Determine the [X, Y] coordinate at the center of the cell enclosing the given text.  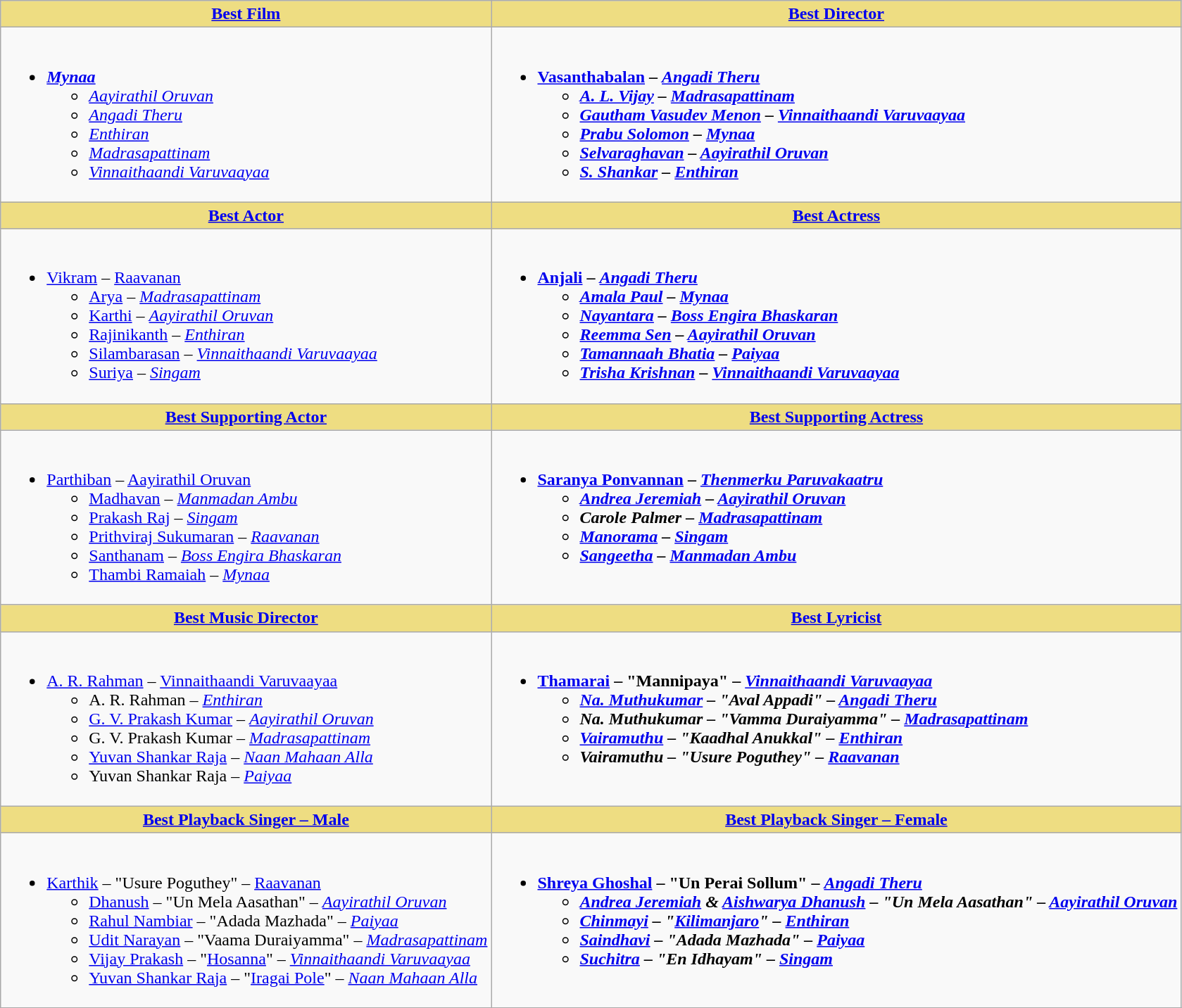
Best Actress [836, 215]
Best Lyricist [836, 618]
MynaaAayirathil OruvanAngadi TheruEnthiranMadrasapattinamVinnaithaandi Varuvaayaa [246, 115]
Best Playback Singer – Male [246, 819]
Best Supporting Actor [246, 417]
Best Actor [246, 215]
Best Supporting Actress [836, 417]
Vikram – RaavananArya – MadrasapattinamKarthi – Aayirathil OruvanRajinikanth – EnthiranSilambarasan – Vinnaithaandi VaruvaayaaSuriya – Singam [246, 316]
Best Director [836, 14]
Best Film [246, 14]
Best Music Director [246, 618]
Best Playback Singer – Female [836, 819]
